Find where the given text appears and provide that cell's center as (X, Y) coordinate. 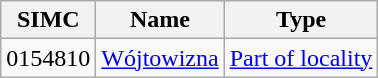
Type (301, 20)
SIMC (48, 20)
Name (160, 20)
Wójtowizna (160, 58)
0154810 (48, 58)
Part of locality (301, 58)
